Output the [X, Y] coordinate of the center of the cell containing the given text.  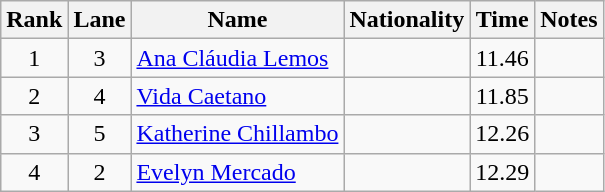
Vida Caetano [238, 96]
Notes [569, 20]
Name [238, 20]
5 [100, 134]
Rank [34, 20]
Ana Cláudia Lemos [238, 58]
11.46 [502, 58]
Time [502, 20]
Katherine Chillambo [238, 134]
11.85 [502, 96]
Nationality [407, 20]
Lane [100, 20]
Evelyn Mercado [238, 172]
12.26 [502, 134]
1 [34, 58]
12.29 [502, 172]
